Pinpoint the cell where the given text exists, returning its (X, Y) midpoint coordinate. 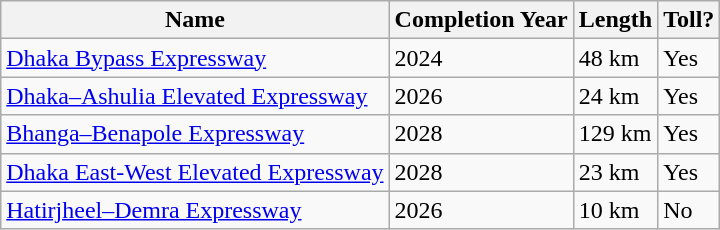
23 km (615, 172)
Bhanga–Benapole Expressway (195, 134)
24 km (615, 96)
10 km (615, 210)
129 km (615, 134)
Name (195, 20)
Dhaka East-West Elevated Expressway (195, 172)
48 km (615, 58)
2024 (481, 58)
No (689, 210)
Hatirjheel–Demra Expressway (195, 210)
Dhaka–Ashulia Elevated Expressway (195, 96)
Toll? (689, 20)
Completion Year (481, 20)
Length (615, 20)
Dhaka Bypass Expressway (195, 58)
